Scan for the cell matching the given text and deliver its (x, y) coordinate at center. 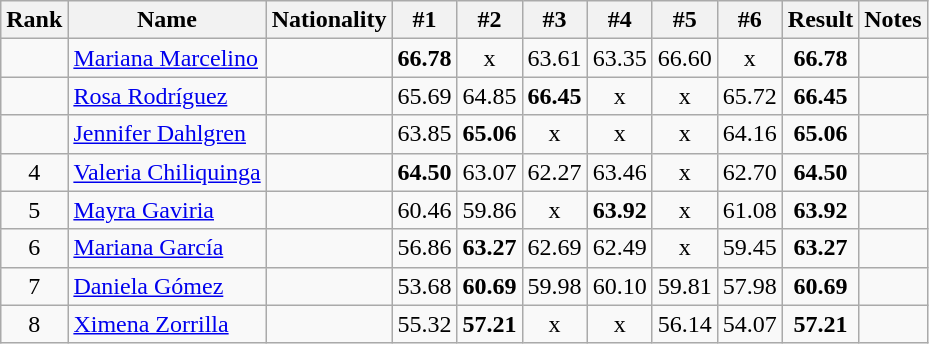
63.61 (554, 58)
65.72 (750, 96)
65.69 (424, 96)
54.07 (750, 324)
59.81 (684, 286)
#5 (684, 20)
8 (34, 324)
Notes (893, 20)
62.49 (620, 248)
Daniela Gómez (167, 286)
59.86 (490, 210)
59.45 (750, 248)
Mayra Gaviria (167, 210)
#2 (490, 20)
Ximena Zorrilla (167, 324)
62.70 (750, 172)
63.46 (620, 172)
Mariana Marcelino (167, 58)
66.60 (684, 58)
64.85 (490, 96)
6 (34, 248)
60.10 (620, 286)
53.68 (424, 286)
#6 (750, 20)
60.46 (424, 210)
63.07 (490, 172)
63.85 (424, 134)
7 (34, 286)
63.35 (620, 58)
64.16 (750, 134)
Name (167, 20)
Nationality (329, 20)
62.69 (554, 248)
#4 (620, 20)
Rosa Rodríguez (167, 96)
Rank (34, 20)
55.32 (424, 324)
Result (820, 20)
62.27 (554, 172)
56.14 (684, 324)
Jennifer Dahlgren (167, 134)
59.98 (554, 286)
56.86 (424, 248)
Mariana García (167, 248)
61.08 (750, 210)
#1 (424, 20)
57.98 (750, 286)
5 (34, 210)
#3 (554, 20)
Valeria Chiliquinga (167, 172)
4 (34, 172)
